Determine the [X, Y] coordinate at the center of the cell enclosing the given text.  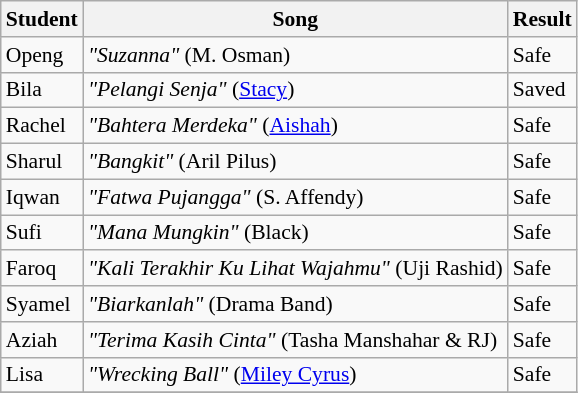
Syamel [42, 304]
Aziah [42, 340]
Lisa [42, 375]
Sharul [42, 162]
Saved [542, 90]
Faroq [42, 269]
Rachel [42, 126]
Iqwan [42, 197]
"Bahtera Merdeka" (Aishah) [296, 126]
Openg [42, 55]
"Terima Kasih Cinta" (Tasha Manshahar & RJ) [296, 340]
"Mana Mungkin" (Black) [296, 233]
"Fatwa Pujangga" (S. Affendy) [296, 197]
"Biarkanlah" (Drama Band) [296, 304]
"Suzanna" (M. Osman) [296, 55]
Sufi [42, 233]
"Wrecking Ball" (Miley Cyrus) [296, 375]
"Bangkit" (Aril Pilus) [296, 162]
"Kali Terakhir Ku Lihat Wajahmu" (Uji Rashid) [296, 269]
Result [542, 19]
Song [296, 19]
Bila [42, 90]
Student [42, 19]
"Pelangi Senja" (Stacy) [296, 90]
